For the text-containing cell, return its midpoint in (X, Y) coordinate format. 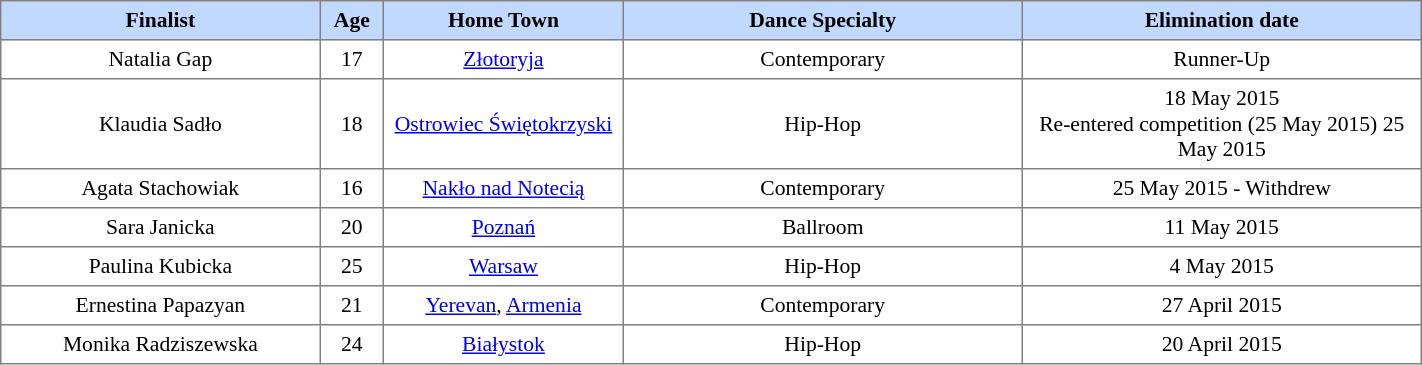
Złotoryja (504, 60)
Nakło nad Notecią (504, 188)
4 May 2015 (1222, 266)
20 April 2015 (1222, 344)
Monika Radziszewska (160, 344)
18 May 2015Re-entered competition (25 May 2015) 25 May 2015 (1222, 124)
11 May 2015 (1222, 228)
21 (352, 306)
Yerevan, Armenia (504, 306)
Białystok (504, 344)
Paulina Kubicka (160, 266)
17 (352, 60)
Natalia Gap (160, 60)
Ernestina Papazyan (160, 306)
Dance Specialty (822, 20)
Elimination date (1222, 20)
20 (352, 228)
24 (352, 344)
Ostrowiec Świętokrzyski (504, 124)
Home Town (504, 20)
Agata Stachowiak (160, 188)
Age (352, 20)
25 (352, 266)
Klaudia Sadło (160, 124)
18 (352, 124)
Sara Janicka (160, 228)
27 April 2015 (1222, 306)
Runner-Up (1222, 60)
Poznań (504, 228)
Finalist (160, 20)
25 May 2015 - Withdrew (1222, 188)
Warsaw (504, 266)
Ballroom (822, 228)
16 (352, 188)
